Find where the given text appears and provide that cell's center as (X, Y) coordinate. 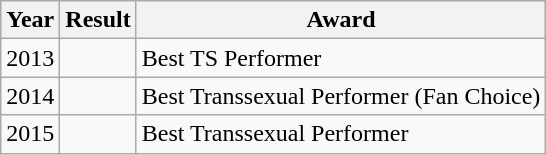
Award (341, 20)
2014 (30, 96)
2013 (30, 58)
Best Transsexual Performer (341, 134)
Result (98, 20)
Best TS Performer (341, 58)
2015 (30, 134)
Best Transsexual Performer (Fan Choice) (341, 96)
Year (30, 20)
